Identify which cell holds the provided text, then report its [x, y] central coordinate. 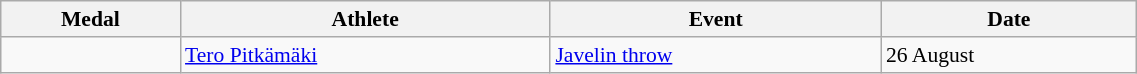
Tero Pitkämäki [365, 55]
Javelin throw [716, 55]
Medal [90, 19]
Date [1009, 19]
26 August [1009, 55]
Athlete [365, 19]
Event [716, 19]
